Extract the (X, Y) coordinate from the center of the cell holding the provided text.  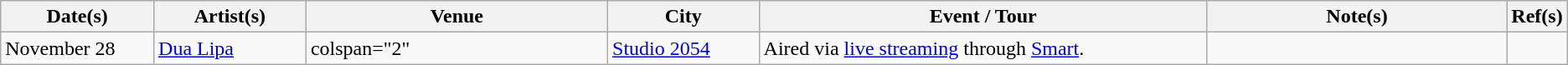
November 28 (77, 48)
Venue (456, 17)
Note(s) (1357, 17)
Aired via live streaming through Smart. (983, 48)
Event / Tour (983, 17)
colspan="2" (456, 48)
Artist(s) (230, 17)
Studio 2054 (683, 48)
City (683, 17)
Ref(s) (1537, 17)
Date(s) (77, 17)
Dua Lipa (230, 48)
